Provide the [X, Y] coordinate of the cell's center where the given text is located.  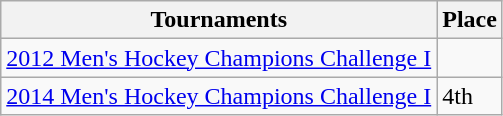
4th [470, 96]
Tournaments [219, 20]
2012 Men's Hockey Champions Challenge I [219, 58]
Place [470, 20]
2014 Men's Hockey Champions Challenge I [219, 96]
